Output the (x, y) coordinate of the center of the cell containing the given text.  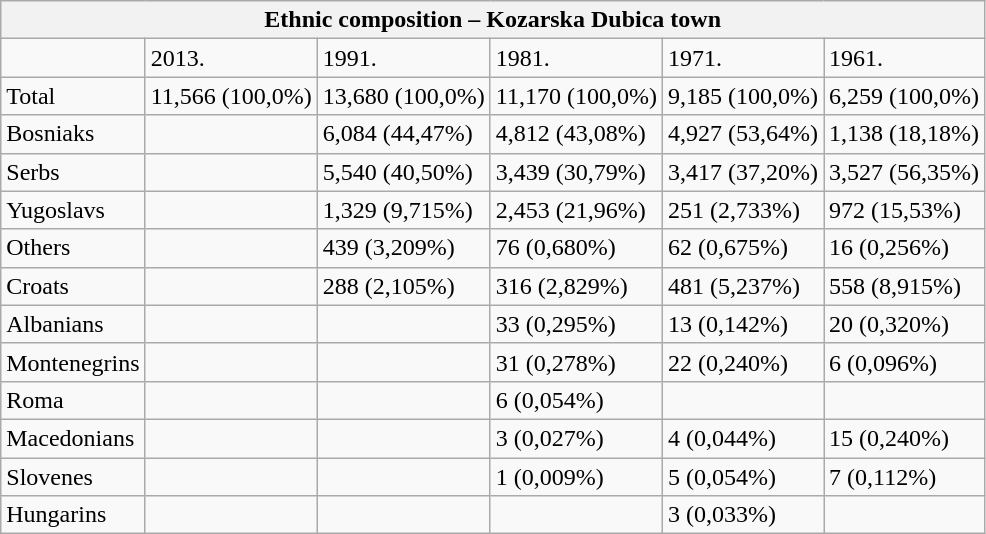
6,084 (44,47%) (404, 134)
Slovenes (73, 477)
Total (73, 96)
Albanians (73, 324)
11,566 (100,0%) (231, 96)
Montenegrins (73, 362)
6,259 (100,0%) (904, 96)
Hungarins (73, 515)
288 (2,105%) (404, 286)
1961. (904, 58)
251 (2,733%) (742, 210)
62 (0,675%) (742, 248)
481 (5,237%) (742, 286)
Others (73, 248)
15 (0,240%) (904, 438)
16 (0,256%) (904, 248)
20 (0,320%) (904, 324)
3 (0,027%) (576, 438)
4,927 (53,64%) (742, 134)
5,540 (40,50%) (404, 172)
558 (8,915%) (904, 286)
Ethnic composition – Kozarska Dubica town (493, 20)
31 (0,278%) (576, 362)
11,170 (100,0%) (576, 96)
Yugoslavs (73, 210)
3,439 (30,79%) (576, 172)
Croats (73, 286)
972 (15,53%) (904, 210)
7 (0,112%) (904, 477)
Serbs (73, 172)
Bosniaks (73, 134)
4 (0,044%) (742, 438)
6 (0,096%) (904, 362)
1991. (404, 58)
1,138 (18,18%) (904, 134)
Macedonians (73, 438)
439 (3,209%) (404, 248)
3,527 (56,35%) (904, 172)
2013. (231, 58)
Roma (73, 400)
3 (0,033%) (742, 515)
4,812 (43,08%) (576, 134)
13 (0,142%) (742, 324)
1,329 (9,715%) (404, 210)
33 (0,295%) (576, 324)
3,417 (37,20%) (742, 172)
13,680 (100,0%) (404, 96)
1 (0,009%) (576, 477)
5 (0,054%) (742, 477)
76 (0,680%) (576, 248)
1971. (742, 58)
22 (0,240%) (742, 362)
6 (0,054%) (576, 400)
9,185 (100,0%) (742, 96)
1981. (576, 58)
2,453 (21,96%) (576, 210)
316 (2,829%) (576, 286)
